From the cell containing the given text, extract its center point as [X, Y] coordinate. 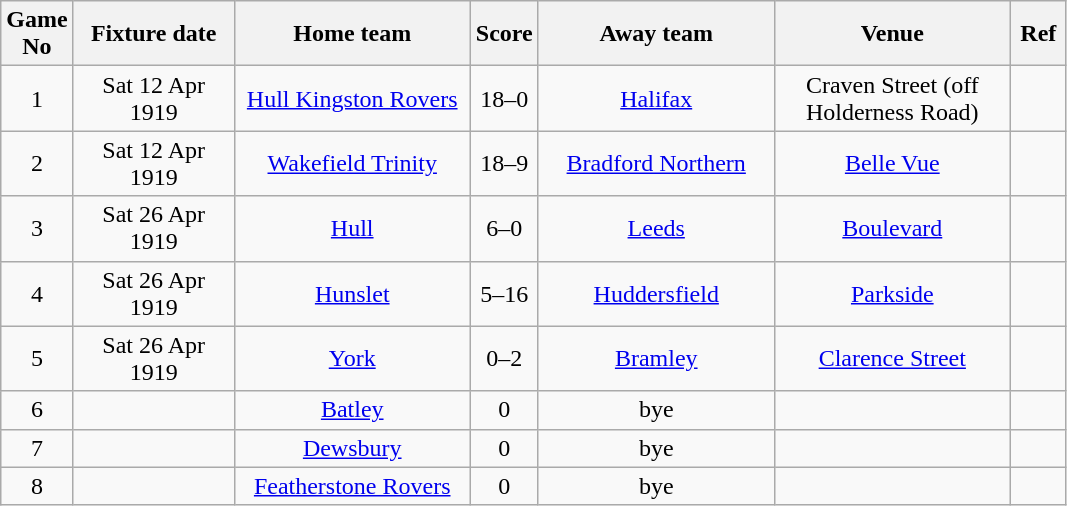
York [352, 358]
Score [504, 34]
18–0 [504, 98]
18–9 [504, 164]
Game No [37, 34]
Halifax [656, 98]
8 [37, 486]
Fixture date [154, 34]
6–0 [504, 228]
7 [37, 448]
0–2 [504, 358]
Huddersfield [656, 294]
Batley [352, 410]
Hull [352, 228]
Hunslet [352, 294]
6 [37, 410]
1 [37, 98]
Bradford Northern [656, 164]
Clarence Street [892, 358]
Featherstone Rovers [352, 486]
Boulevard [892, 228]
Hull Kingston Rovers [352, 98]
2 [37, 164]
Craven Street (off Holderness Road) [892, 98]
Belle Vue [892, 164]
Venue [892, 34]
5–16 [504, 294]
Wakefield Trinity [352, 164]
Away team [656, 34]
3 [37, 228]
4 [37, 294]
Ref [1038, 34]
5 [37, 358]
Home team [352, 34]
Parkside [892, 294]
Dewsbury [352, 448]
Leeds [656, 228]
Bramley [656, 358]
